Scan for the cell matching the given text and deliver its [X, Y] coordinate at center. 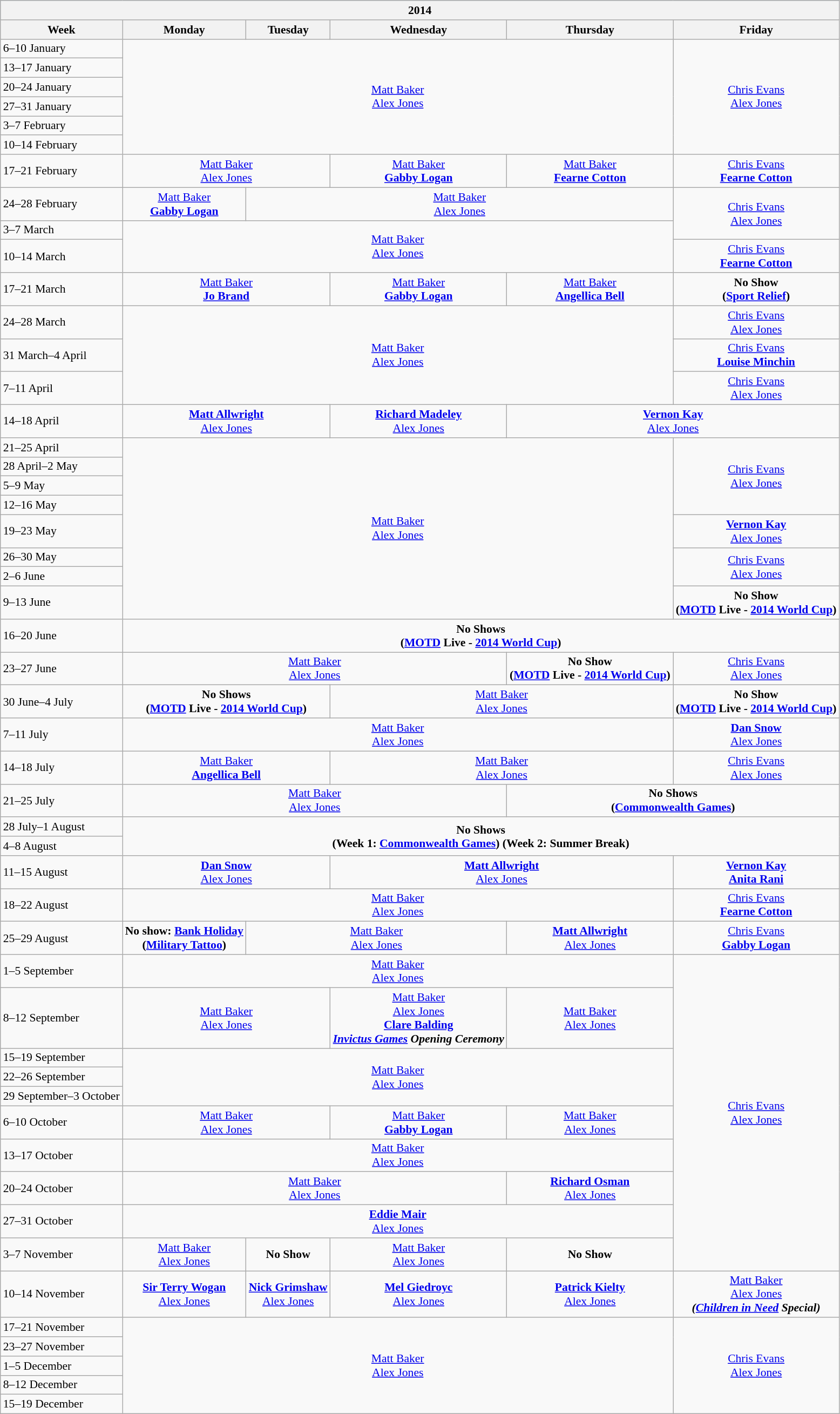
14–18 July [62, 768]
23–27 November [62, 1347]
24–28 February [62, 204]
4–8 August [62, 846]
7–11 April [62, 389]
No Show(Sport Relief) [756, 289]
1–5 December [62, 1366]
10–14 February [62, 145]
15–19 December [62, 1404]
9–13 June [62, 603]
12–16 May [62, 505]
3–7 March [62, 230]
14–18 April [62, 421]
Matt BakerJo Brand [227, 289]
28 April–2 May [62, 466]
No show: Bank Holiday(Military Tattoo) [185, 938]
2014 [420, 10]
8–12 September [62, 1018]
No Shows(Week 1: Commonwealth Games) (Week 2: Summer Break) [481, 837]
22–26 September [62, 1077]
Week [62, 30]
17–21 November [62, 1328]
13–17 January [62, 68]
27–31 January [62, 106]
Matt BakerFearne Cotton [590, 171]
25–29 August [62, 938]
5–9 May [62, 486]
Vernon KayAnita Rani [756, 872]
18–22 August [62, 905]
6–10 January [62, 49]
Chris EvansLouise Minchin [756, 355]
Wednesday [419, 30]
20–24 January [62, 87]
19–23 May [62, 531]
Tuesday [288, 30]
20–24 October [62, 1189]
15–19 September [62, 1058]
Sir Terry WoganAlex Jones [185, 1295]
31 March–4 April [62, 355]
Matt BakerAlex JonesClare Balding Invictus Games Opening Ceremony [419, 1018]
Matt BakerAlex Jones(Children in Need Special) [756, 1295]
17–21 February [62, 171]
Eddie MairAlex Jones [398, 1221]
21–25 July [62, 800]
Monday [185, 30]
23–27 June [62, 668]
Thursday [590, 30]
2–6 June [62, 577]
8–12 December [62, 1385]
Nick GrimshawAlex Jones [288, 1295]
21–25 April [62, 448]
3–7 February [62, 126]
Patrick KieltyAlex Jones [590, 1295]
3–7 November [62, 1255]
Richard MadeleyAlex Jones [419, 421]
10–14 March [62, 256]
27–31 October [62, 1221]
Mel GiedroycAlex Jones [419, 1295]
29 September–3 October [62, 1097]
17–21 March [62, 289]
28 July–1 August [62, 827]
30 June–4 July [62, 702]
11–15 August [62, 872]
24–28 March [62, 322]
No Shows(Commonwealth Games) [673, 800]
10–14 November [62, 1295]
Richard OsmanAlex Jones [590, 1189]
7–11 July [62, 734]
1–5 September [62, 971]
Friday [756, 30]
26–30 May [62, 557]
6–10 October [62, 1122]
16–20 June [62, 636]
13–17 October [62, 1155]
Chris EvansGabby Logan [756, 938]
